Output the [x, y] coordinate of the center of the cell containing the given text.  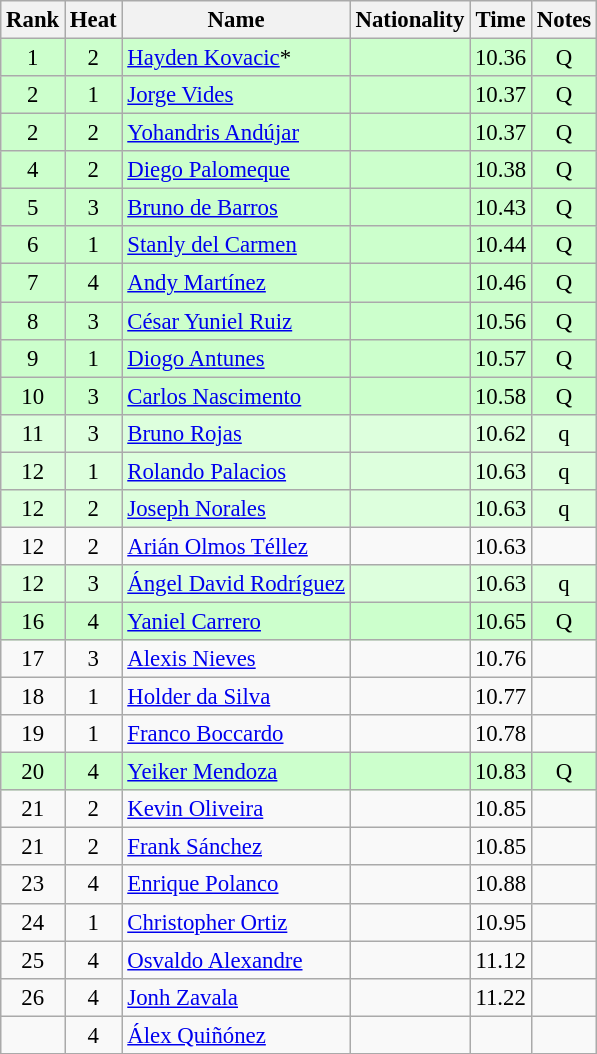
Stanly del Carmen [236, 245]
17 [33, 659]
Rank [33, 20]
Osvaldo Alexandre [236, 960]
Hayden Kovacic* [236, 58]
Diego Palomeque [236, 170]
Álex Quiñónez [236, 1035]
10.46 [501, 283]
Yohandris Andújar [236, 133]
10.65 [501, 621]
10.62 [501, 433]
Jorge Vides [236, 95]
Kevin Oliveira [236, 809]
10.83 [501, 772]
10.78 [501, 734]
10.95 [501, 922]
Ángel David Rodríguez [236, 584]
Carlos Nascimento [236, 396]
23 [33, 885]
10 [33, 396]
Name [236, 20]
11 [33, 433]
20 [33, 772]
25 [33, 960]
10.36 [501, 58]
Enrique Polanco [236, 885]
10.76 [501, 659]
10.56 [501, 321]
Bruno Rojas [236, 433]
Arián Olmos Téllez [236, 546]
Nationality [410, 20]
Jonh Zavala [236, 997]
19 [33, 734]
César Yuniel Ruiz [236, 321]
Notes [564, 20]
Joseph Norales [236, 509]
Andy Martínez [236, 283]
6 [33, 245]
5 [33, 208]
16 [33, 621]
10.38 [501, 170]
11.12 [501, 960]
Time [501, 20]
Yaniel Carrero [236, 621]
10.58 [501, 396]
Diogo Antunes [236, 358]
Heat [94, 20]
Holder da Silva [236, 697]
9 [33, 358]
10.44 [501, 245]
8 [33, 321]
18 [33, 697]
Christopher Ortiz [236, 922]
Frank Sánchez [236, 847]
Yeiker Mendoza [236, 772]
10.77 [501, 697]
10.88 [501, 885]
Rolando Palacios [236, 471]
11.22 [501, 997]
7 [33, 283]
26 [33, 997]
Bruno de Barros [236, 208]
10.57 [501, 358]
Alexis Nieves [236, 659]
Franco Boccardo [236, 734]
10.43 [501, 208]
24 [33, 922]
